From the cell containing the given text, extract its center point as (X, Y) coordinate. 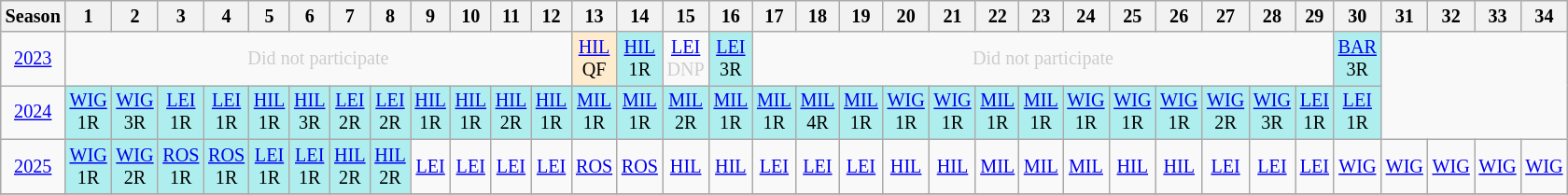
33 (1498, 17)
MIL4R (818, 113)
17 (775, 17)
32 (1451, 17)
MIL2R (686, 113)
11 (511, 17)
LEI3R (732, 59)
27 (1225, 17)
26 (1179, 17)
4 (226, 17)
13 (594, 17)
3 (181, 17)
18 (818, 17)
12 (551, 17)
21 (953, 17)
2023 (34, 59)
15 (686, 17)
31 (1405, 17)
24 (1085, 17)
LEIDNP (686, 59)
2 (135, 17)
HIL3R (310, 113)
5 (269, 17)
34 (1544, 17)
6 (310, 17)
30 (1357, 17)
22 (997, 17)
25 (1132, 17)
HILQF (594, 59)
23 (1042, 17)
7 (349, 17)
20 (906, 17)
29 (1314, 17)
BAR3R (1357, 59)
2024 (34, 113)
9 (431, 17)
14 (640, 17)
Season (34, 17)
8 (390, 17)
28 (1272, 17)
16 (732, 17)
2025 (34, 166)
1 (89, 17)
10 (470, 17)
19 (861, 17)
